Output the (X, Y) coordinate of the center of the cell containing the given text.  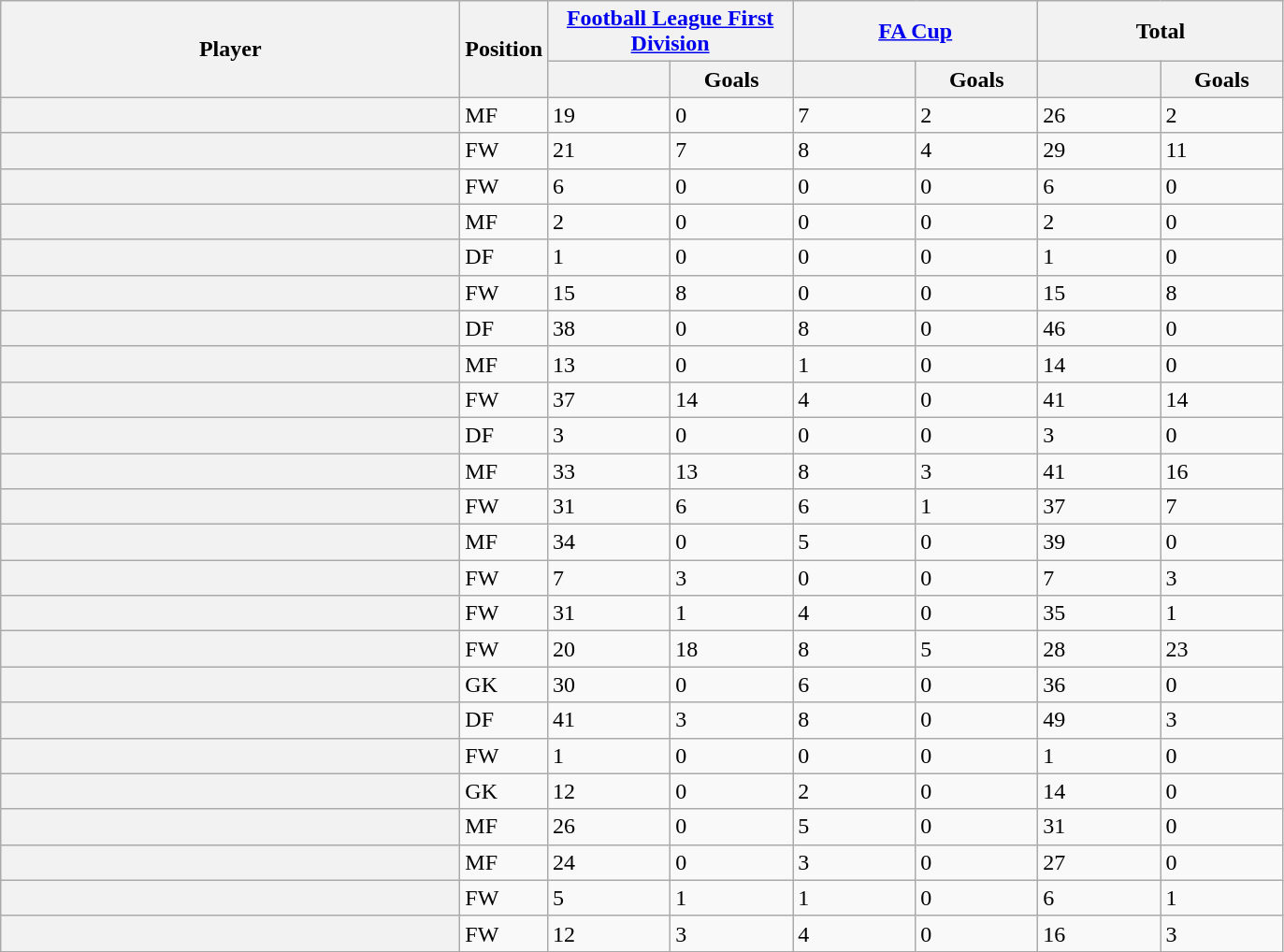
18 (731, 649)
11 (1221, 151)
Football League First Division (671, 32)
20 (610, 649)
24 (610, 862)
35 (1100, 613)
46 (1100, 328)
Position (504, 49)
21 (610, 151)
34 (610, 542)
29 (1100, 151)
19 (610, 115)
28 (1100, 649)
49 (1100, 720)
23 (1221, 649)
38 (610, 328)
33 (610, 470)
27 (1100, 862)
FA Cup (916, 32)
30 (610, 685)
39 (1100, 542)
Player (230, 49)
36 (1100, 685)
Total (1161, 32)
